Detect which cell encompasses the target text, then output its (X, Y) center coordinate. 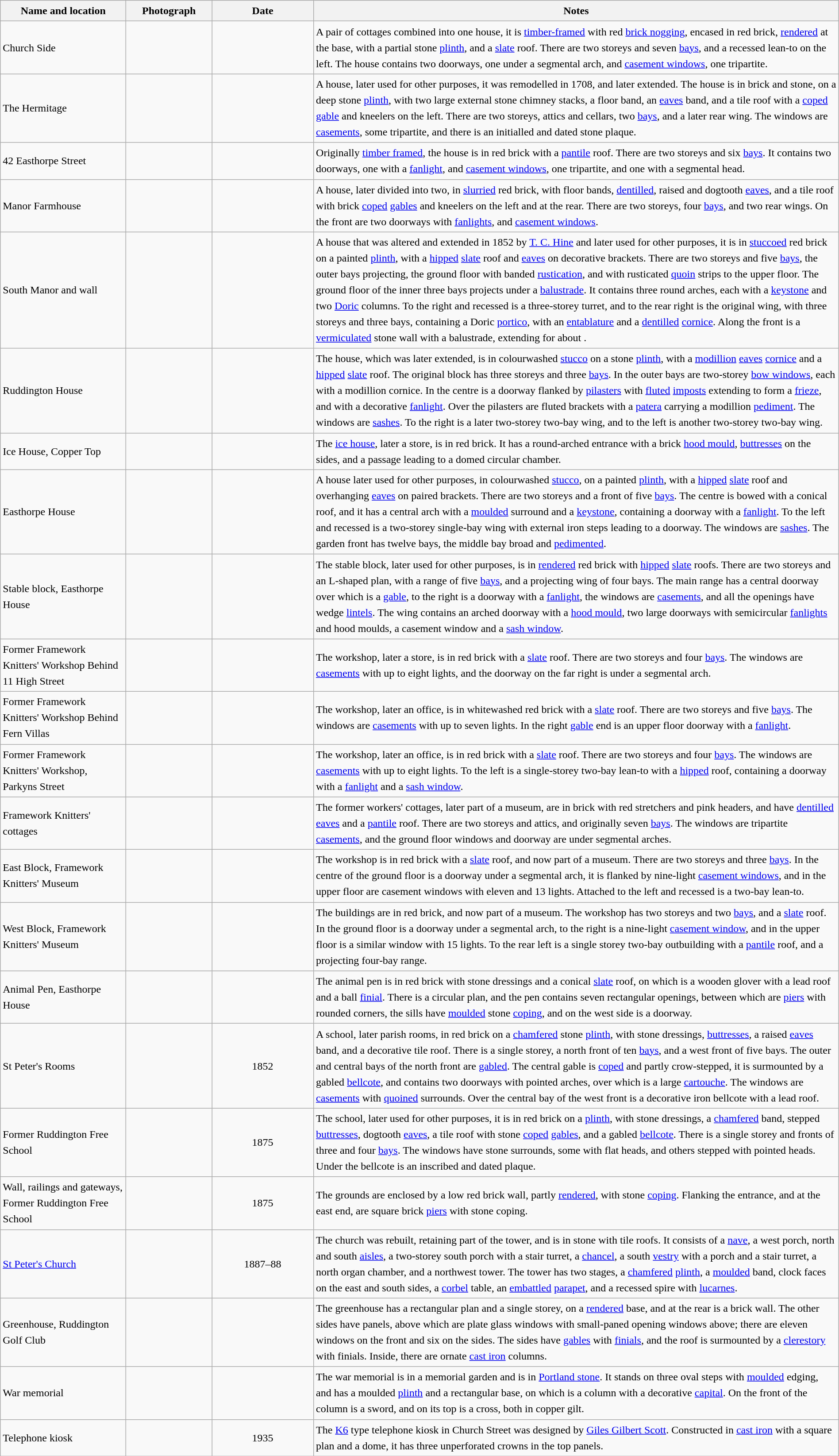
Church Side (63, 48)
The Hermitage (63, 108)
Framework Knitters' cottages (63, 823)
Former Framework Knitters' Workshop Behind 11 High Street (63, 665)
Ruddington House (63, 390)
War memorial (63, 1393)
Former Framework Knitters' Workshop Behind Fern Villas (63, 718)
Stable block, Easthorpe House (63, 597)
Greenhouse, Ruddington Golf Club (63, 1332)
Wall, railings and gateways,Former Ruddington Free School (63, 1203)
Name and location (63, 11)
St Peter's Church (63, 1264)
Former Ruddington Free School (63, 1143)
1852 (263, 1066)
Former Framework Knitters' Workshop, Parkyns Street (63, 771)
South Manor and wall (63, 290)
Ice House, Copper Top (63, 451)
42 Easthorpe Street (63, 161)
Photograph (169, 11)
Animal Pen, Easthorpe House (63, 998)
Telephone kiosk (63, 1437)
St Peter's Rooms (63, 1066)
Manor Farmhouse (63, 205)
1935 (263, 1437)
1887–88 (263, 1264)
Easthorpe House (63, 512)
Date (263, 11)
West Block, Framework Knitters' Museum (63, 936)
East Block, Framework Knitters' Museum (63, 876)
Notes (576, 11)
